Return [x, y] of the center of cell containing provided text 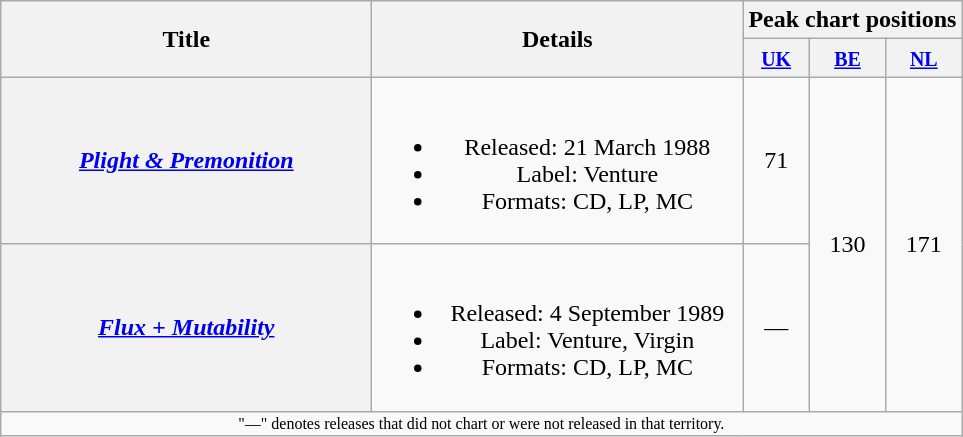
UK [776, 58]
NL [924, 58]
Details [558, 39]
— [776, 328]
130 [847, 244]
171 [924, 244]
71 [776, 160]
Flux + Mutability [186, 328]
BE [847, 58]
Released: 21 March 1988Label: VentureFormats: CD, LP, MC [558, 160]
Released: 4 September 1989Label: Venture, VirginFormats: CD, LP, MC [558, 328]
Title [186, 39]
Peak chart positions [852, 20]
Plight & Premonition [186, 160]
"—" denotes releases that did not chart or were not released in that territory. [482, 423]
